Identify which cell holds the provided text, then report its [X, Y] central coordinate. 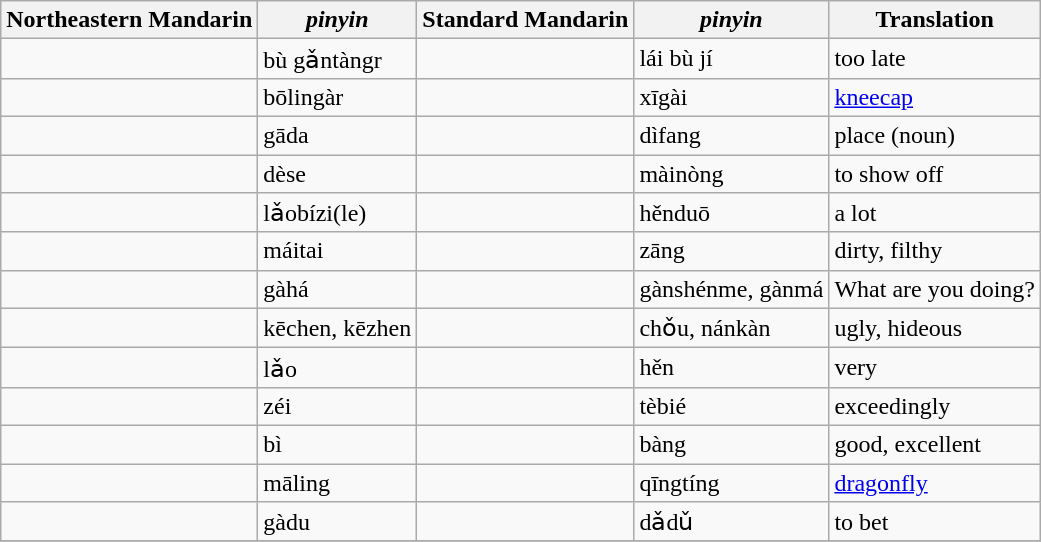
Standard Mandarin [526, 20]
bì [338, 444]
too late [935, 59]
gàdu [338, 522]
xīgài [732, 97]
dragonfly [935, 483]
kneecap [935, 97]
dèse [338, 173]
Northeastern Mandarin [130, 20]
bōlingàr [338, 97]
lái bù jí [732, 59]
ugly, hideous [935, 328]
dìfang [732, 135]
good, excellent [935, 444]
very [935, 368]
màinòng [732, 173]
to bet [935, 522]
place (noun) [935, 135]
gàhá [338, 289]
kēchen, kēzhen [338, 328]
hěn [732, 368]
gāda [338, 135]
zéi [338, 406]
dǎdǔ [732, 522]
exceedingly [935, 406]
dirty, filthy [935, 251]
hěnduō [732, 213]
qīngtíng [732, 483]
tèbié [732, 406]
Translation [935, 20]
zāng [732, 251]
gànshénme, gànmá [732, 289]
bàng [732, 444]
bù gǎntàngr [338, 59]
lǎobízi(le) [338, 213]
māling [338, 483]
lǎo [338, 368]
a lot [935, 213]
máitai [338, 251]
to show off [935, 173]
chǒu, nánkàn [732, 328]
What are you doing? [935, 289]
